Provide the (X, Y) coordinate of the cell's center where the given text is located.  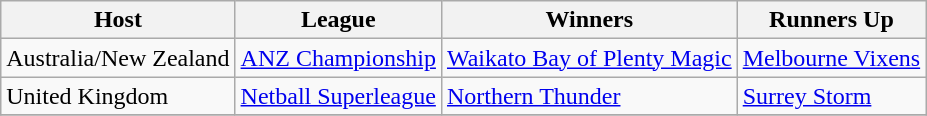
Winners (589, 20)
Northern Thunder (589, 96)
Surrey Storm (831, 96)
League (338, 20)
United Kingdom (118, 96)
Waikato Bay of Plenty Magic (589, 58)
Runners Up (831, 20)
Melbourne Vixens (831, 58)
ANZ Championship (338, 58)
Australia/New Zealand (118, 58)
Host (118, 20)
Netball Superleague (338, 96)
